Scan for the cell matching the given text and deliver its (x, y) coordinate at center. 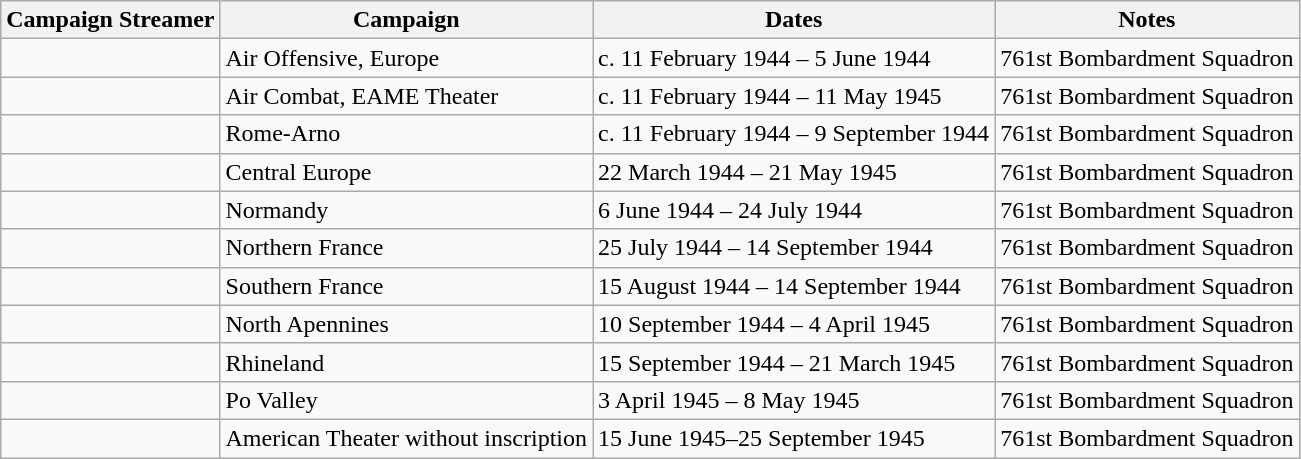
10 September 1944 – 4 April 1945 (794, 324)
6 June 1944 – 24 July 1944 (794, 210)
Campaign (406, 20)
15 September 1944 – 21 March 1945 (794, 362)
Central Europe (406, 172)
Notes (1147, 20)
15 June 1945–25 September 1945 (794, 438)
Northern France (406, 248)
Air Offensive, Europe (406, 58)
c. 11 February 1944 – 9 September 1944 (794, 134)
Rome-Arno (406, 134)
Air Combat, EAME Theater (406, 96)
Po Valley (406, 400)
3 April 1945 – 8 May 1945 (794, 400)
Normandy (406, 210)
c. 11 February 1944 – 11 May 1945 (794, 96)
Campaign Streamer (110, 20)
North Apennines (406, 324)
Dates (794, 20)
25 July 1944 – 14 September 1944 (794, 248)
c. 11 February 1944 – 5 June 1944 (794, 58)
22 March 1944 – 21 May 1945 (794, 172)
American Theater without inscription (406, 438)
Southern France (406, 286)
Rhineland (406, 362)
15 August 1944 – 14 September 1944 (794, 286)
